Detect which cell encompasses the target text, then output its (X, Y) center coordinate. 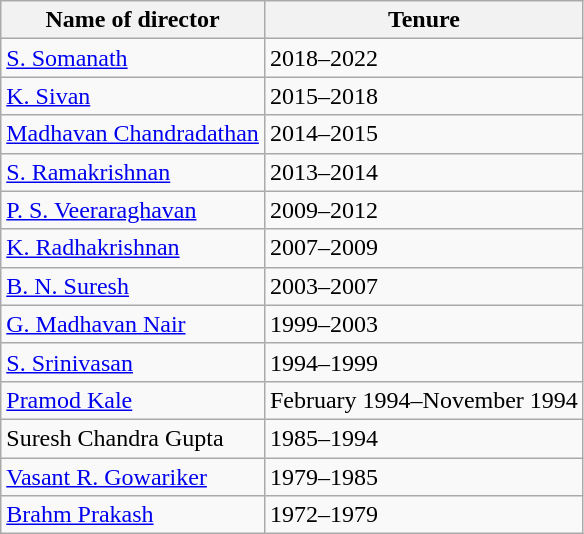
Suresh Chandra Gupta (133, 438)
2003–2007 (424, 286)
K. Sivan (133, 96)
2009–2012 (424, 210)
1972–1979 (424, 515)
2015–2018 (424, 96)
P. S. Veeraraghavan (133, 210)
2018–2022 (424, 58)
2013–2014 (424, 172)
Tenure (424, 20)
Pramod Kale (133, 400)
1979–1985 (424, 477)
B. N. Suresh (133, 286)
1985–1994 (424, 438)
S. Somanath (133, 58)
2007–2009 (424, 248)
K. Radhakrishnan (133, 248)
1994–1999 (424, 362)
Brahm Prakash (133, 515)
1999–2003 (424, 324)
G. Madhavan Nair (133, 324)
S. Ramakrishnan (133, 172)
Name of director (133, 20)
Vasant R. Gowariker (133, 477)
February 1994–November 1994 (424, 400)
S. Srinivasan (133, 362)
Madhavan Chandradathan (133, 134)
2014–2015 (424, 134)
